Identify which cell holds the provided text, then report its (x, y) central coordinate. 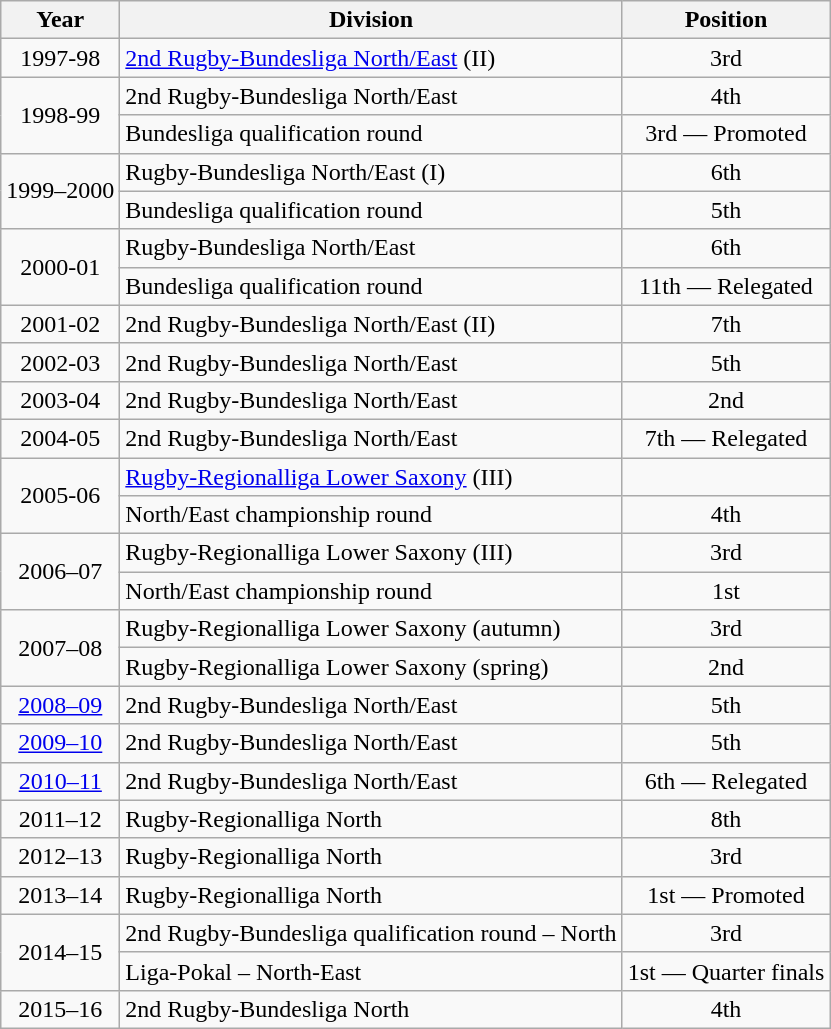
2007–08 (60, 648)
Rugby-Regionalliga Lower Saxony (spring) (371, 667)
2004-05 (60, 438)
Rugby-Bundesliga North/East (371, 248)
Year (60, 20)
2011–12 (60, 819)
2009–10 (60, 743)
2nd Rugby-Bundesliga North (371, 1009)
11th — Relegated (726, 286)
1998-99 (60, 115)
1st (726, 591)
2012–13 (60, 857)
7th (726, 324)
1st — Promoted (726, 895)
8th (726, 819)
2nd Rugby-Bundesliga qualification round – North (371, 933)
2001-02 (60, 324)
Rugby-Bundesliga North/East (I) (371, 172)
2002-03 (60, 362)
1999–2000 (60, 191)
2008–09 (60, 705)
2005-06 (60, 496)
3rd — Promoted (726, 134)
2013–14 (60, 895)
Rugby-Regionalliga Lower Saxony (autumn) (371, 629)
7th — Relegated (726, 438)
Division (371, 20)
Liga-Pokal – North-East (371, 971)
6th — Relegated (726, 781)
Position (726, 20)
2015–16 (60, 1009)
1997-98 (60, 58)
1st — Quarter finals (726, 971)
2000-01 (60, 267)
2014–15 (60, 952)
2010–11 (60, 781)
2006–07 (60, 572)
2003-04 (60, 400)
